Capture the cell that displays the provided text and extract its (x, y) central coordinate. 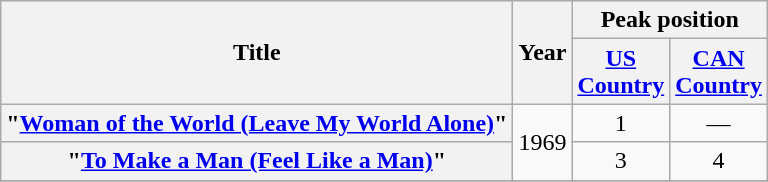
3 (621, 161)
4 (719, 161)
CANCountry (719, 72)
"Woman of the World (Leave My World Alone)" (257, 123)
"To Make a Man (Feel Like a Man)" (257, 161)
1969 (542, 142)
Peak position (670, 20)
1 (621, 123)
Year (542, 52)
USCountry (621, 72)
— (719, 123)
Title (257, 52)
